Output the [x, y] coordinate of the center of the cell containing the given text.  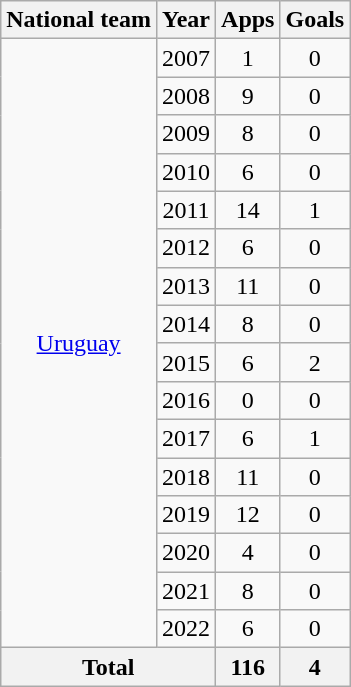
Uruguay [79, 344]
2010 [186, 172]
Year [186, 20]
Apps [248, 20]
12 [248, 515]
2018 [186, 477]
2020 [186, 553]
2 [315, 362]
2019 [186, 515]
2021 [186, 591]
9 [248, 96]
Goals [315, 20]
2015 [186, 362]
2022 [186, 629]
National team [79, 20]
2011 [186, 210]
2013 [186, 286]
2016 [186, 400]
2017 [186, 438]
2008 [186, 96]
2014 [186, 324]
116 [248, 667]
14 [248, 210]
2012 [186, 248]
Total [108, 667]
2007 [186, 58]
2009 [186, 134]
